Scan for the cell matching the given text and deliver its [x, y] coordinate at center. 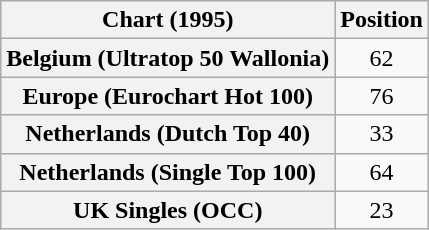
23 [382, 210]
Belgium (Ultratop 50 Wallonia) [168, 58]
64 [382, 172]
62 [382, 58]
Chart (1995) [168, 20]
Position [382, 20]
33 [382, 134]
Netherlands (Single Top 100) [168, 172]
UK Singles (OCC) [168, 210]
Europe (Eurochart Hot 100) [168, 96]
Netherlands (Dutch Top 40) [168, 134]
76 [382, 96]
